Output the (X, Y) coordinate of the center of the cell containing the given text.  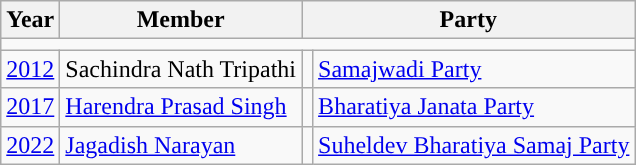
Jagadish Narayan (181, 145)
Year (30, 20)
Suheldev Bharatiya Samaj Party (474, 145)
Member (181, 20)
Party (468, 20)
2017 (30, 107)
Bharatiya Janata Party (474, 107)
Sachindra Nath Tripathi (181, 69)
Harendra Prasad Singh (181, 107)
Samajwadi Party (474, 69)
2022 (30, 145)
2012 (30, 69)
